Output the (x, y) coordinate of the center of the cell containing the given text.  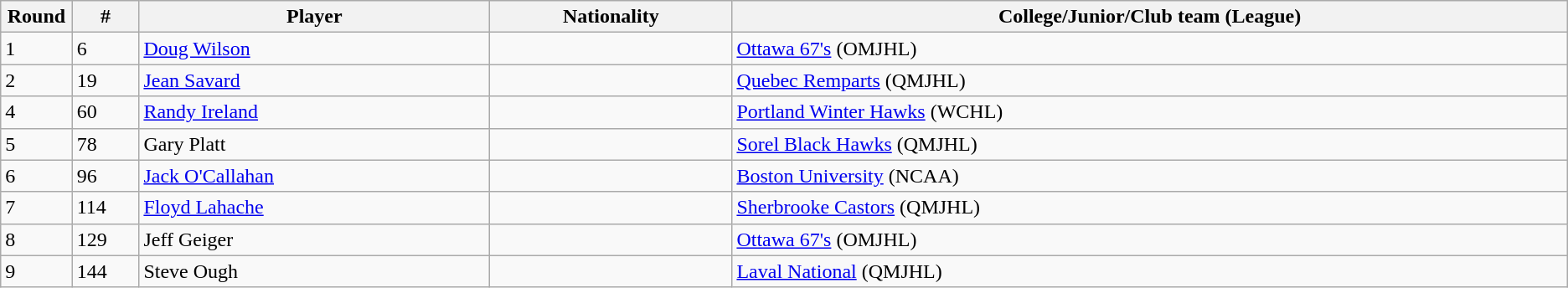
1 (37, 49)
College/Junior/Club team (League) (1149, 17)
144 (106, 271)
78 (106, 144)
114 (106, 208)
2 (37, 80)
4 (37, 112)
Gary Platt (315, 144)
7 (37, 208)
Floyd Lahache (315, 208)
19 (106, 80)
Steve Ough (315, 271)
# (106, 17)
Quebec Remparts (QMJHL) (1149, 80)
Nationality (611, 17)
Jean Savard (315, 80)
9 (37, 271)
5 (37, 144)
Boston University (NCAA) (1149, 176)
129 (106, 239)
Doug Wilson (315, 49)
Round (37, 17)
Sherbrooke Castors (QMJHL) (1149, 208)
Portland Winter Hawks (WCHL) (1149, 112)
Randy Ireland (315, 112)
Jeff Geiger (315, 239)
Sorel Black Hawks (QMJHL) (1149, 144)
Player (315, 17)
Laval National (QMJHL) (1149, 271)
60 (106, 112)
8 (37, 239)
96 (106, 176)
Jack O'Callahan (315, 176)
